Determine the (x, y) coordinate at the center of the cell enclosing the given text.  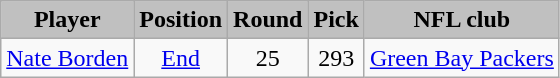
293 (336, 58)
Nate Borden (68, 58)
25 (268, 58)
Player (68, 20)
End (181, 58)
Position (181, 20)
Green Bay Packers (462, 58)
NFL club (462, 20)
Round (268, 20)
Pick (336, 20)
